Determine the [X, Y] coordinate at the center of the cell enclosing the given text.  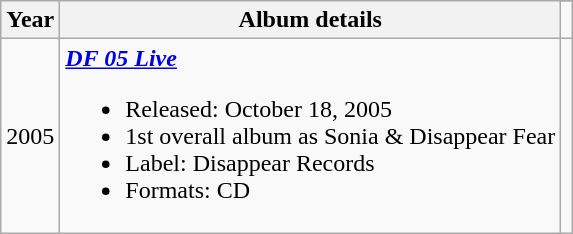
Year [30, 20]
2005 [30, 136]
Album details [310, 20]
DF 05 LiveReleased: October 18, 20051st overall album as Sonia & Disappear FearLabel: Disappear RecordsFormats: CD [310, 136]
